Scan for the cell matching the given text and deliver its [X, Y] coordinate at center. 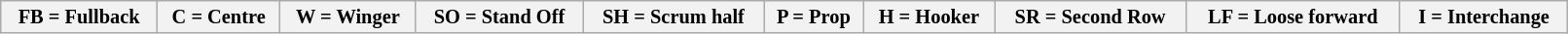
SH = Scrum half [674, 17]
SO = Stand Off [499, 17]
FB = Fullback [80, 17]
W = Winger [348, 17]
LF = Loose forward [1293, 17]
I = Interchange [1483, 17]
C = Centre [218, 17]
H = Hooker [929, 17]
P = Prop [814, 17]
SR = Second Row [1090, 17]
